Extract the (X, Y) coordinate from the center of the cell holding the provided text.  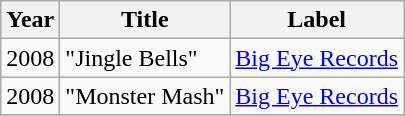
"Jingle Bells" (145, 58)
Title (145, 20)
Label (317, 20)
"Monster Mash" (145, 96)
Year (30, 20)
